Provide the (X, Y) coordinate of the cell's center where the given text is located.  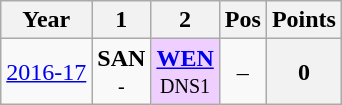
WENDNS1 (185, 72)
0 (304, 72)
Year (46, 20)
SAN- (122, 72)
– (242, 72)
Points (304, 20)
2 (185, 20)
Pos (242, 20)
2016-17 (46, 72)
1 (122, 20)
